Detect which cell encompasses the target text, then output its [x, y] center coordinate. 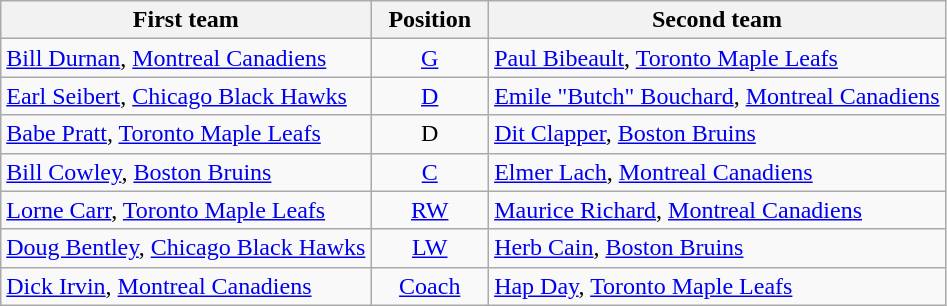
Dit Clapper, Boston Bruins [718, 134]
RW [430, 210]
Paul Bibeault, Toronto Maple Leafs [718, 58]
Earl Seibert, Chicago Black Hawks [186, 96]
Lorne Carr, Toronto Maple Leafs [186, 210]
C [430, 172]
Maurice Richard, Montreal Canadiens [718, 210]
Second team [718, 20]
Doug Bentley, Chicago Black Hawks [186, 248]
Position [430, 20]
Bill Cowley, Boston Bruins [186, 172]
Emile "Butch" Bouchard, Montreal Canadiens [718, 96]
Babe Pratt, Toronto Maple Leafs [186, 134]
G [430, 58]
Bill Durnan, Montreal Canadiens [186, 58]
LW [430, 248]
Herb Cain, Boston Bruins [718, 248]
Dick Irvin, Montreal Canadiens [186, 286]
Hap Day, Toronto Maple Leafs [718, 286]
Coach [430, 286]
First team [186, 20]
Elmer Lach, Montreal Canadiens [718, 172]
